Extract the (x, y) coordinate from the center of the cell holding the provided text.  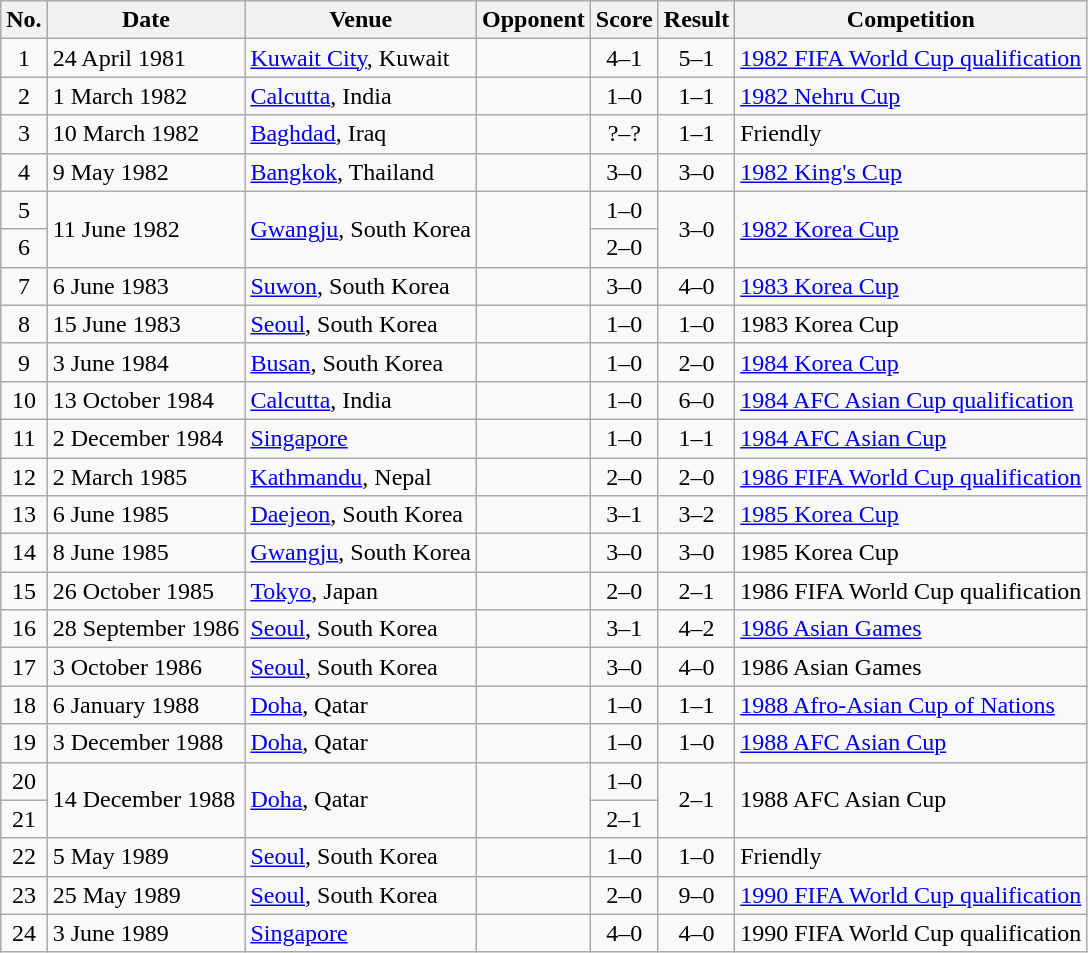
26 October 1985 (146, 591)
25 May 1989 (146, 895)
1984 AFC Asian Cup (911, 438)
14 (24, 553)
6 June 1985 (146, 515)
11 June 1982 (146, 229)
6 January 1988 (146, 705)
6 June 1983 (146, 286)
24 (24, 933)
6–0 (696, 400)
1 March 1982 (146, 96)
28 September 1986 (146, 629)
5–1 (696, 58)
13 October 1984 (146, 400)
1982 Nehru Cup (911, 96)
2 (24, 96)
7 (24, 286)
3 (24, 134)
17 (24, 667)
1982 FIFA World Cup qualification (911, 58)
3 October 1986 (146, 667)
Result (696, 20)
8 (24, 324)
1984 AFC Asian Cup qualification (911, 400)
Score (624, 20)
Baghdad, Iraq (361, 134)
15 June 1983 (146, 324)
14 December 1988 (146, 800)
22 (24, 857)
1984 Korea Cup (911, 362)
Kuwait City, Kuwait (361, 58)
4–1 (624, 58)
Daejeon, South Korea (361, 515)
Competition (911, 20)
15 (24, 591)
24 April 1981 (146, 58)
Kathmandu, Nepal (361, 477)
9 May 1982 (146, 172)
9–0 (696, 895)
3 June 1984 (146, 362)
21 (24, 819)
Date (146, 20)
4–2 (696, 629)
?–? (624, 134)
1982 King's Cup (911, 172)
3 June 1989 (146, 933)
2 December 1984 (146, 438)
18 (24, 705)
2 March 1985 (146, 477)
6 (24, 248)
Tokyo, Japan (361, 591)
Suwon, South Korea (361, 286)
No. (24, 20)
Busan, South Korea (361, 362)
10 March 1982 (146, 134)
5 May 1989 (146, 857)
11 (24, 438)
8 June 1985 (146, 553)
13 (24, 515)
5 (24, 210)
4 (24, 172)
20 (24, 781)
9 (24, 362)
1 (24, 58)
1988 Afro-Asian Cup of Nations (911, 705)
12 (24, 477)
3–2 (696, 515)
Venue (361, 20)
Bangkok, Thailand (361, 172)
23 (24, 895)
16 (24, 629)
1982 Korea Cup (911, 229)
Opponent (534, 20)
10 (24, 400)
19 (24, 743)
3 December 1988 (146, 743)
